Identify which cell holds the provided text, then report its [x, y] central coordinate. 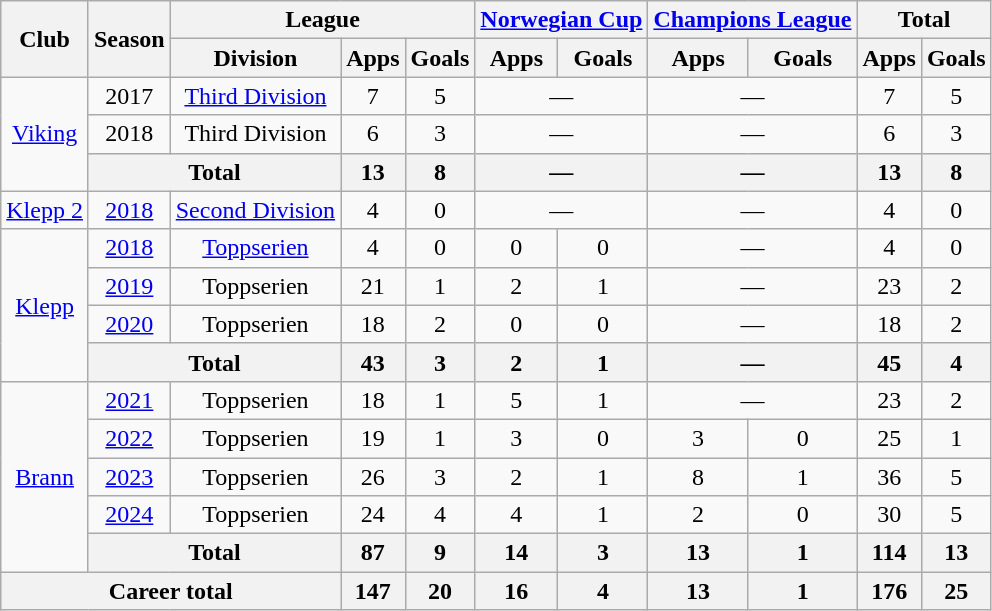
26 [373, 477]
24 [373, 515]
21 [373, 286]
Viking [45, 134]
2017 [129, 96]
2022 [129, 438]
2023 [129, 477]
2020 [129, 324]
Club [45, 39]
45 [889, 362]
2021 [129, 400]
36 [889, 477]
Second Division [255, 210]
Champions League [752, 20]
14 [516, 553]
114 [889, 553]
19 [373, 438]
Brann [45, 476]
Career total [171, 591]
43 [373, 362]
Norwegian Cup [562, 20]
147 [373, 591]
87 [373, 553]
9 [440, 553]
League [322, 20]
176 [889, 591]
2019 [129, 286]
2024 [129, 515]
20 [440, 591]
30 [889, 515]
Division [255, 58]
Klepp 2 [45, 210]
16 [516, 591]
Klepp [45, 305]
Season [129, 39]
